For the text-containing cell, return its midpoint in [X, Y] coordinate format. 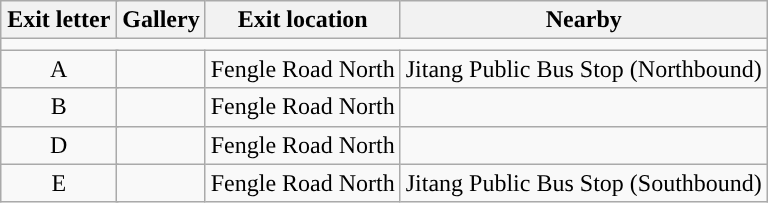
Exit location [302, 20]
Jitang Public Bus Stop (Northbound) [584, 69]
D [59, 145]
A [59, 69]
Jitang Public Bus Stop (Southbound) [584, 183]
E [59, 183]
Gallery [161, 20]
B [59, 107]
Exit letter [59, 20]
Nearby [584, 20]
